Find where the given text appears and provide that cell's center as [X, Y] coordinate. 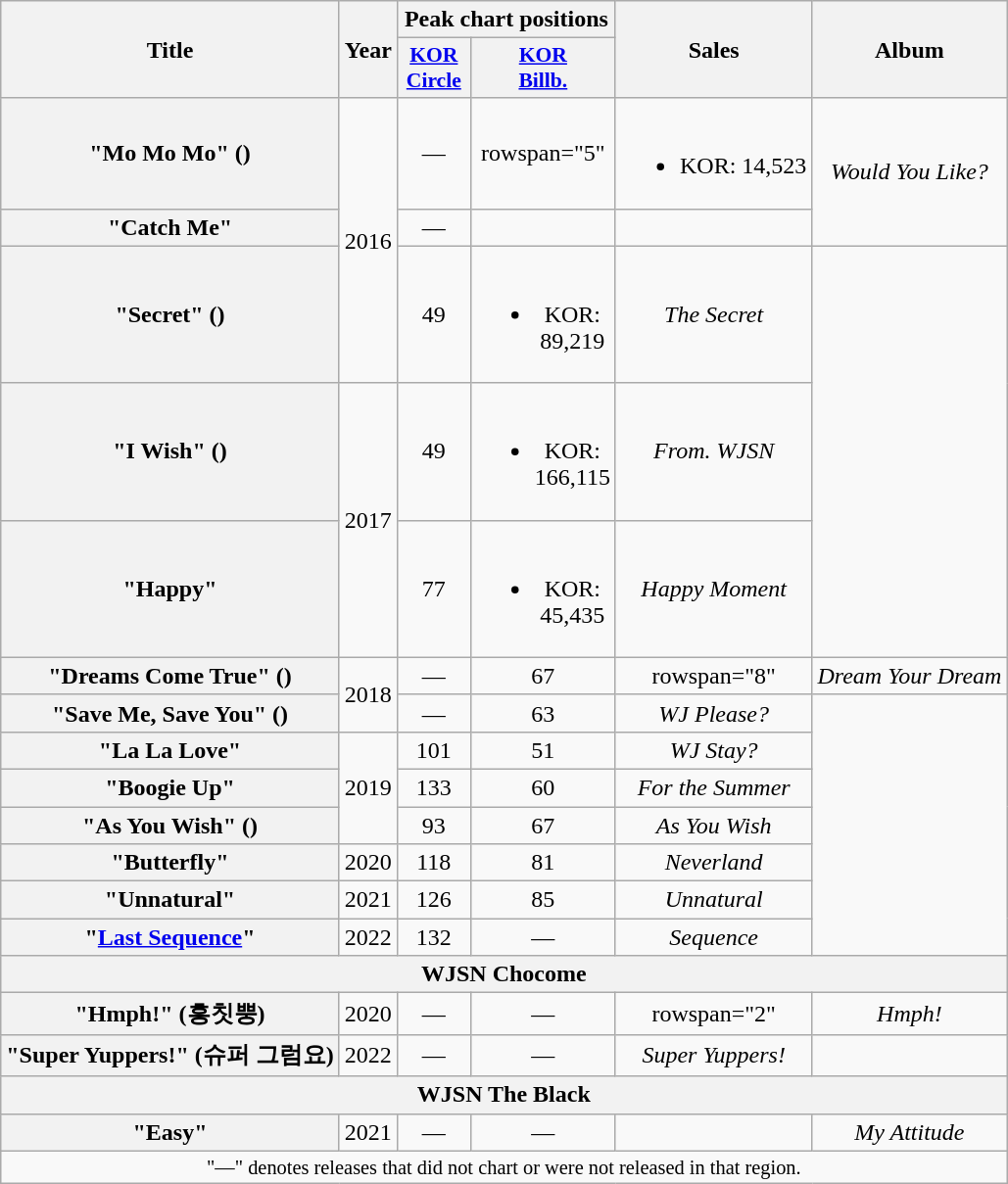
85 [543, 900]
WJ Please? [713, 713]
63 [543, 713]
rowspan="5" [543, 153]
KORCircle [433, 69]
"La La Love" [170, 750]
From. WJSN [713, 451]
"Last Sequence" [170, 937]
Title [170, 49]
"Secret" () [170, 314]
Year [368, 49]
2016 [368, 241]
"Catch Me" [170, 227]
77 [433, 589]
Super Yuppers! [713, 1056]
118 [433, 863]
KOR: 14,523 [713, 153]
2019 [368, 787]
"Mo Mo Mo" () [170, 153]
"Super Yuppers!" (슈퍼 그럼요) [170, 1056]
Sales [713, 49]
KOR: 166,115 [543, 451]
My Attitude [909, 1132]
Unnatural [713, 900]
Sequence [713, 937]
WJSN The Black [504, 1095]
"Save Me, Save You" () [170, 713]
WJ Stay? [713, 750]
"Butterfly" [170, 863]
81 [543, 863]
51 [543, 750]
Happy Moment [713, 589]
"Boogie Up" [170, 787]
Hmph! [909, 1015]
KORBillb. [543, 69]
"—" denotes releases that did not chart or were not released in that region. [504, 1167]
"I Wish" () [170, 451]
2018 [368, 694]
For the Summer [713, 787]
"Happy" [170, 589]
93 [433, 826]
Would You Like? [909, 172]
rowspan="8" [713, 676]
Peak chart positions [505, 20]
2017 [368, 520]
Dream Your Dream [909, 676]
KOR: 89,219 [543, 314]
As You Wish [713, 826]
"Hmph!" (흥칫뿡) [170, 1015]
132 [433, 937]
"Easy" [170, 1132]
rowspan="2" [713, 1015]
The Secret [713, 314]
"As You Wish" () [170, 826]
101 [433, 750]
Album [909, 49]
WJSN Chocome [504, 974]
126 [433, 900]
"Unnatural" [170, 900]
"Dreams Come True" () [170, 676]
133 [433, 787]
Neverland [713, 863]
KOR: 45,435 [543, 589]
60 [543, 787]
